Scan for the cell matching the given text and deliver its [x, y] coordinate at center. 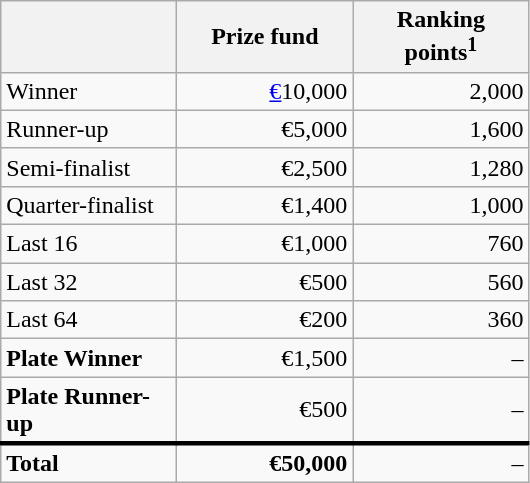
€10,000 [265, 91]
Winner [89, 91]
€1,000 [265, 244]
Runner-up [89, 129]
Last 64 [89, 320]
€1,400 [265, 205]
1,000 [441, 205]
€1,500 [265, 358]
Ranking points1 [441, 37]
1,600 [441, 129]
Last 32 [89, 282]
2,000 [441, 91]
360 [441, 320]
Plate Runner-up [89, 410]
Plate Winner [89, 358]
Quarter-finalist [89, 205]
760 [441, 244]
Last 16 [89, 244]
Prize fund [265, 37]
1,280 [441, 167]
Semi-finalist [89, 167]
Total [89, 463]
€5,000 [265, 129]
€50,000 [265, 463]
€200 [265, 320]
€2,500 [265, 167]
560 [441, 282]
